Pinpoint the cell where the given text exists, returning its [x, y] midpoint coordinate. 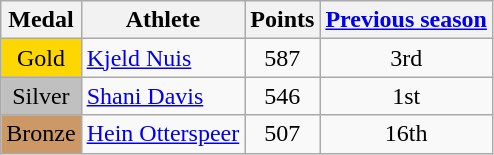
Shani Davis [163, 96]
16th [406, 134]
3rd [406, 58]
Bronze [41, 134]
Points [282, 20]
587 [282, 58]
Previous season [406, 20]
507 [282, 134]
Kjeld Nuis [163, 58]
Gold [41, 58]
1st [406, 96]
Athlete [163, 20]
Silver [41, 96]
Medal [41, 20]
546 [282, 96]
Hein Otterspeer [163, 134]
